Determine the (X, Y) coordinate at the center of the cell enclosing the given text.  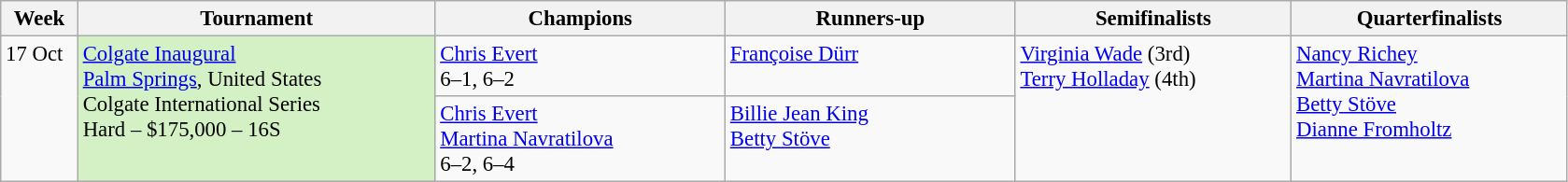
Françoise Dürr (870, 67)
Nancy Richey Martina Navratilova Betty Stöve Dianne Fromholtz (1430, 109)
Colgate Inaugural Palm Springs, United StatesColgate International SeriesHard – $175,000 – 16S (256, 109)
Virginia Wade (3rd) Terry Holladay (4th) (1153, 109)
17 Oct (39, 109)
Runners-up (870, 19)
Week (39, 19)
Chris Evert6–1, 6–2 (581, 67)
Semifinalists (1153, 19)
Quarterfinalists (1430, 19)
Billie Jean King Betty Stöve (870, 139)
Chris Evert Martina Navratilova6–2, 6–4 (581, 139)
Champions (581, 19)
Tournament (256, 19)
